Detect which cell encompasses the target text, then output its [x, y] center coordinate. 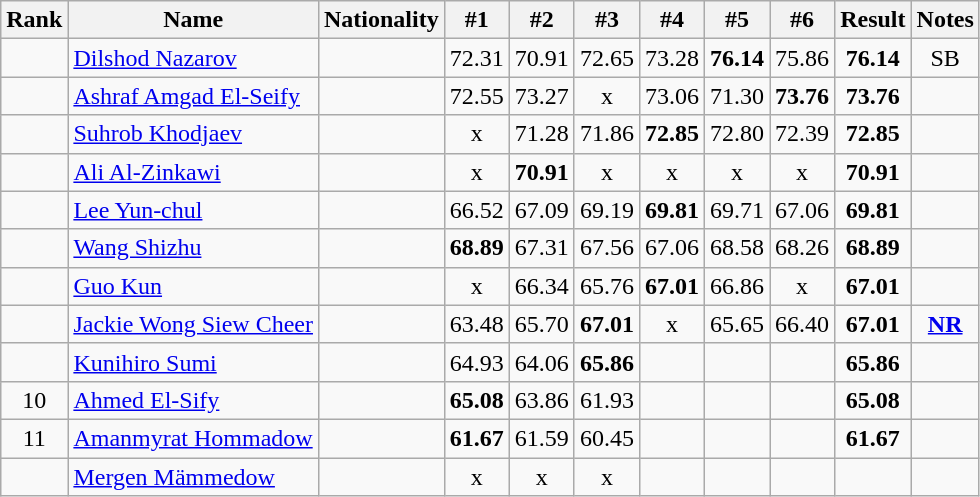
Ali Al-Zinkawi [194, 172]
75.86 [802, 58]
Result [873, 20]
65.70 [542, 324]
Suhrob Khodjaev [194, 134]
67.56 [606, 248]
72.39 [802, 134]
Kunihiro Sumi [194, 362]
#1 [476, 20]
Notes [945, 20]
66.52 [476, 210]
Jackie Wong Siew Cheer [194, 324]
Mergen Mämmedow [194, 477]
11 [34, 438]
Amanmyrat Hommadow [194, 438]
65.65 [736, 324]
71.30 [736, 96]
Nationality [381, 20]
71.86 [606, 134]
71.28 [542, 134]
Dilshod Nazarov [194, 58]
#3 [606, 20]
61.93 [606, 400]
72.80 [736, 134]
67.09 [542, 210]
Name [194, 20]
Guo Kun [194, 286]
73.27 [542, 96]
69.19 [606, 210]
Ahmed El-Sify [194, 400]
#6 [802, 20]
Wang Shizhu [194, 248]
60.45 [606, 438]
66.34 [542, 286]
Lee Yun-chul [194, 210]
Ashraf Amgad El-Seify [194, 96]
72.55 [476, 96]
64.06 [542, 362]
67.31 [542, 248]
66.40 [802, 324]
69.71 [736, 210]
72.65 [606, 58]
66.86 [736, 286]
73.06 [672, 96]
68.58 [736, 248]
73.28 [672, 58]
63.48 [476, 324]
SB [945, 58]
#2 [542, 20]
Rank [34, 20]
65.76 [606, 286]
#5 [736, 20]
64.93 [476, 362]
72.31 [476, 58]
10 [34, 400]
61.59 [542, 438]
#4 [672, 20]
63.86 [542, 400]
NR [945, 324]
68.26 [802, 248]
